Output the (x, y) coordinate of the center of the cell containing the given text.  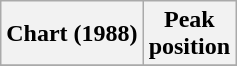
Peakposition (189, 34)
Chart (1988) (72, 34)
